Provide the [X, Y] coordinate of the cell's center where the given text is located.  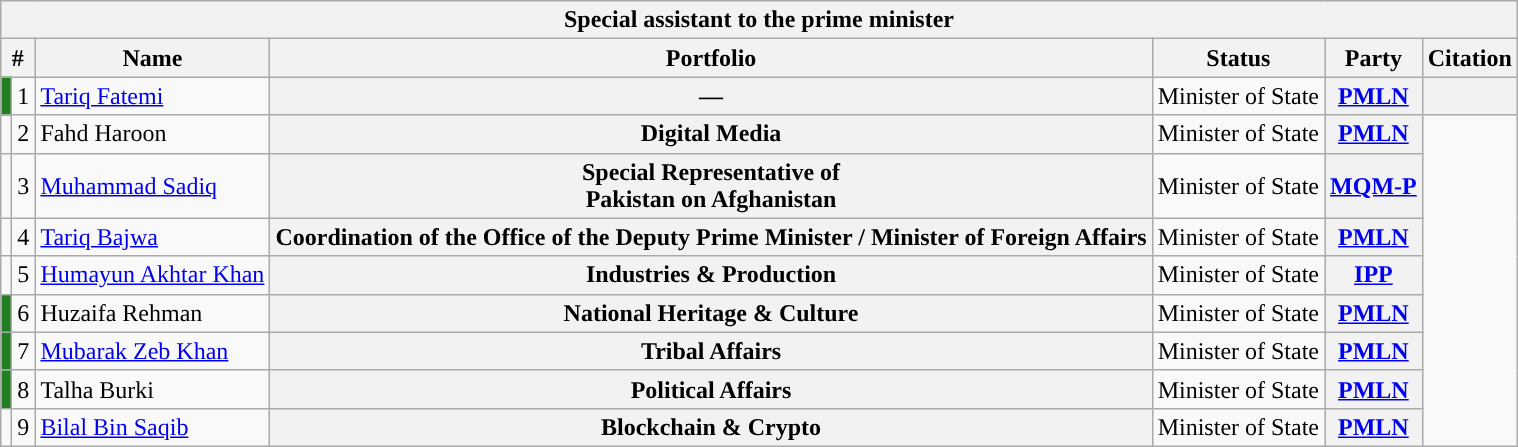
Talha Burki [152, 389]
6 [24, 313]
Humayun Akhtar Khan [152, 275]
Name [152, 58]
Industries & Production [711, 275]
Coordination of the Office of the Deputy Prime Minister / Minister of Foreign Affairs [711, 237]
Tariq Bajwa [152, 237]
Digital Media [711, 134]
2 [24, 134]
Special assistant to the prime minister [760, 20]
# [18, 58]
Tribal Affairs [711, 351]
3 [24, 186]
Blockchain & Crypto [711, 427]
National Heritage & Culture [711, 313]
7 [24, 351]
1 [24, 96]
Citation [1470, 58]
Muhammad Sadiq [152, 186]
IPP [1374, 275]
— [711, 96]
Huzaifa Rehman [152, 313]
Special Representative ofPakistan on Afghanistan [711, 186]
MQM-P [1374, 186]
Fahd Haroon [152, 134]
8 [24, 389]
Bilal Bin Saqib [152, 427]
4 [24, 237]
5 [24, 275]
9 [24, 427]
Tariq Fatemi [152, 96]
Portfolio [711, 58]
Party [1374, 58]
Political Affairs [711, 389]
Status [1238, 58]
Mubarak Zeb Khan [152, 351]
